Extract the [x, y] coordinate from the center of the cell holding the provided text.  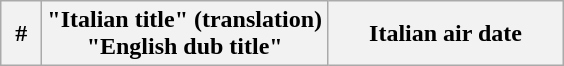
"Italian title" (translation)"English dub title" [185, 34]
Italian air date [446, 34]
# [22, 34]
